Provide the [X, Y] coordinate of the cell's center where the given text is located.  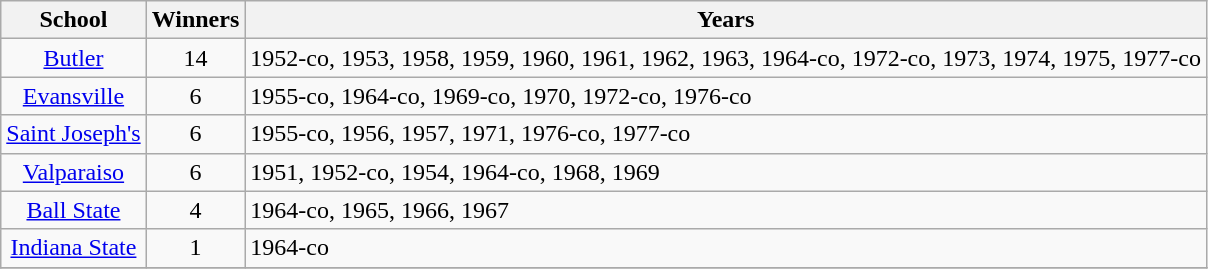
Indiana State [74, 248]
Years [726, 20]
Evansville [74, 96]
1952-co, 1953, 1958, 1959, 1960, 1961, 1962, 1963, 1964-co, 1972-co, 1973, 1974, 1975, 1977-co [726, 58]
4 [196, 210]
School [74, 20]
1955-co, 1956, 1957, 1971, 1976-co, 1977-co [726, 134]
Valparaiso [74, 172]
14 [196, 58]
1955-co, 1964-co, 1969-co, 1970, 1972-co, 1976-co [726, 96]
1964-co, 1965, 1966, 1967 [726, 210]
1 [196, 248]
Ball State [74, 210]
Butler [74, 58]
Winners [196, 20]
1964-co [726, 248]
1951, 1952-co, 1954, 1964-co, 1968, 1969 [726, 172]
Saint Joseph's [74, 134]
